From the cell containing the given text, extract its center point as (x, y) coordinate. 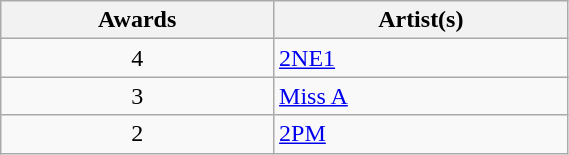
2 (138, 134)
Artist(s) (421, 20)
2PM (421, 134)
2NE1 (421, 58)
Awards (138, 20)
4 (138, 58)
3 (138, 96)
Miss A (421, 96)
